Capture the cell that displays the provided text and extract its (X, Y) central coordinate. 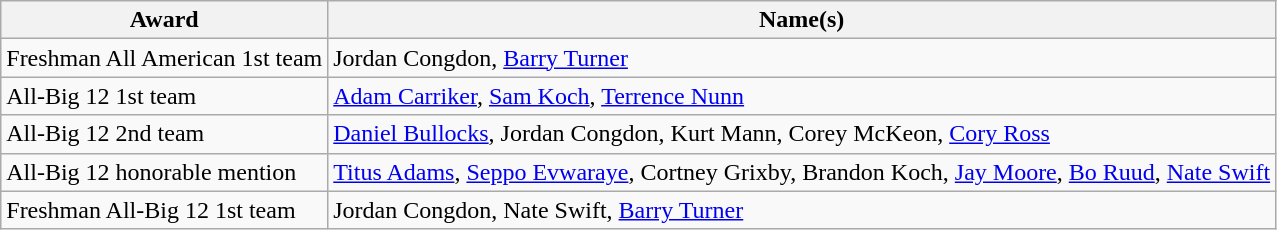
Jordan Congdon, Nate Swift, Barry Turner (802, 210)
Daniel Bullocks, Jordan Congdon, Kurt Mann, Corey McKeon, Cory Ross (802, 134)
Freshman All American 1st team (164, 58)
Titus Adams, Seppo Evwaraye, Cortney Grixby, Brandon Koch, Jay Moore, Bo Ruud, Nate Swift (802, 172)
Jordan Congdon, Barry Turner (802, 58)
All-Big 12 2nd team (164, 134)
All-Big 12 honorable mention (164, 172)
Name(s) (802, 20)
All-Big 12 1st team (164, 96)
Freshman All-Big 12 1st team (164, 210)
Adam Carriker, Sam Koch, Terrence Nunn (802, 96)
Award (164, 20)
